For the text-containing cell, return its midpoint in (X, Y) coordinate format. 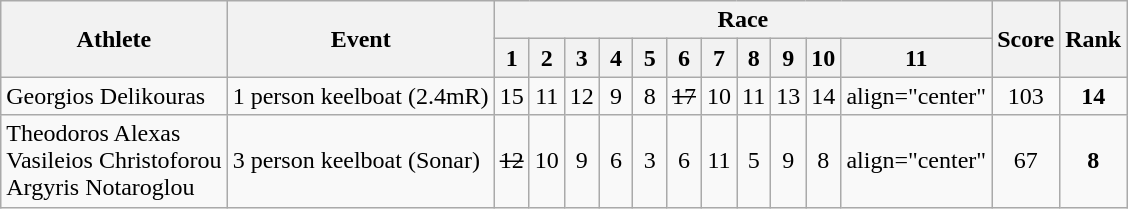
17 (684, 96)
Theodoros AlexasVasileios ChristoforouArgyris Notaroglou (114, 161)
15 (512, 96)
67 (1026, 161)
103 (1026, 96)
Athlete (114, 39)
Georgios Delikouras (114, 96)
2 (546, 58)
Rank (1094, 39)
Event (360, 39)
Race (743, 20)
3 person keelboat (Sonar) (360, 161)
7 (720, 58)
1 person keelboat (2.4mR) (360, 96)
1 (512, 58)
13 (788, 96)
Score (1026, 39)
4 (616, 58)
